Extract the (x, y) coordinate from the center of the cell holding the provided text.  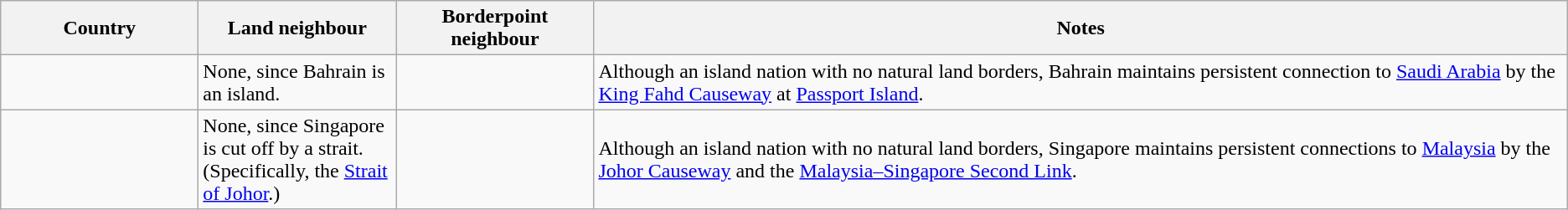
None, since Bahrain is an island. (297, 82)
Borderpoint neighbour (495, 28)
Notes (1081, 28)
None, since Singapore is cut off by a strait. (Specifically, the Strait of Johor.) (297, 159)
Country (100, 28)
Land neighbour (297, 28)
